Find where the given text appears and provide that cell's center as [X, Y] coordinate. 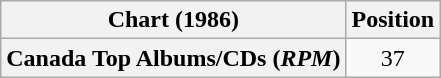
Canada Top Albums/CDs (RPM) [174, 58]
37 [393, 58]
Chart (1986) [174, 20]
Position [393, 20]
